Locate the cell with the specified text and output its [X, Y] center coordinate. 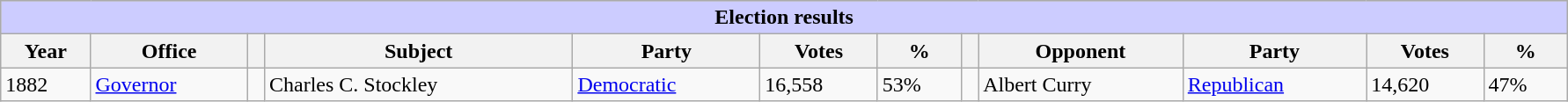
16,558 [818, 84]
47% [1526, 84]
Governor [169, 84]
Election results [785, 18]
Republican [1274, 84]
Year [46, 51]
14,620 [1425, 84]
Charles C. Stockley [418, 84]
Office [169, 51]
53% [919, 84]
Subject [418, 51]
Opponent [1081, 51]
1882 [46, 84]
Albert Curry [1081, 84]
Democratic [667, 84]
